Extract the (X, Y) coordinate from the center of the cell holding the provided text.  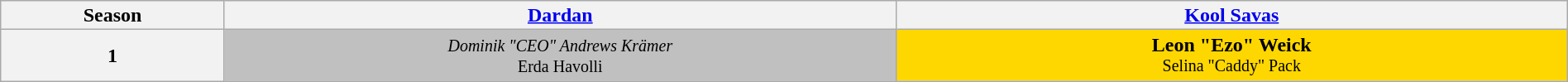
Leon "Ezo" WeickSelina "Caddy" Pack (1231, 55)
1 (112, 55)
Dominik "CEO" Andrews KrämerErda Havolli (560, 55)
Kool Savas (1231, 15)
Dardan (560, 15)
Season (112, 15)
